Find where the given text appears and provide that cell's center as [x, y] coordinate. 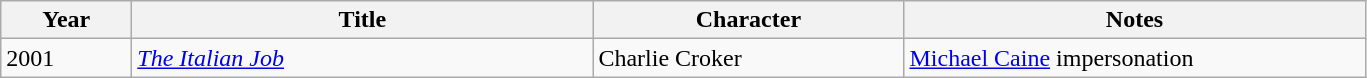
Title [362, 20]
Notes [1134, 20]
The Italian Job [362, 58]
Year [66, 20]
2001 [66, 58]
Character [748, 20]
Michael Caine impersonation [1134, 58]
Charlie Croker [748, 58]
